Determine the (X, Y) coordinate at the center of the cell enclosing the given text.  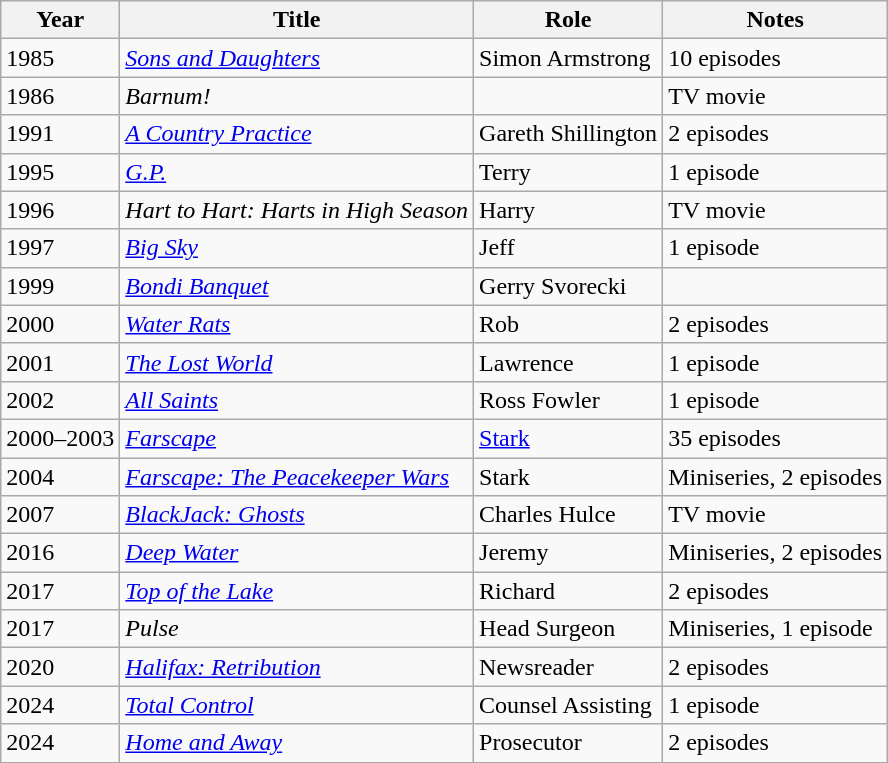
Water Rats (297, 324)
All Saints (297, 400)
Halifax: Retribution (297, 667)
1985 (60, 58)
Farscape (297, 438)
2000 (60, 324)
Barnum! (297, 96)
Hart to Hart: Harts in High Season (297, 210)
35 episodes (776, 438)
Role (568, 20)
Prosecutor (568, 743)
Gareth Shillington (568, 134)
Top of the Lake (297, 591)
2016 (60, 553)
1999 (60, 286)
2001 (60, 362)
Rob (568, 324)
Big Sky (297, 248)
1986 (60, 96)
G.P. (297, 172)
Simon Armstrong (568, 58)
2004 (60, 477)
Lawrence (568, 362)
A Country Practice (297, 134)
Ross Fowler (568, 400)
Sons and Daughters (297, 58)
1996 (60, 210)
Charles Hulce (568, 515)
Bondi Banquet (297, 286)
Terry (568, 172)
Pulse (297, 629)
2000–2003 (60, 438)
Farscape: The Peacekeeper Wars (297, 477)
10 episodes (776, 58)
Miniseries, 1 episode (776, 629)
2007 (60, 515)
Jeff (568, 248)
Total Control (297, 705)
Jeremy (568, 553)
Notes (776, 20)
Year (60, 20)
2020 (60, 667)
The Lost World (297, 362)
Newsreader (568, 667)
BlackJack: Ghosts (297, 515)
1997 (60, 248)
1991 (60, 134)
Deep Water (297, 553)
Counsel Assisting (568, 705)
Head Surgeon (568, 629)
1995 (60, 172)
Home and Away (297, 743)
2002 (60, 400)
Richard (568, 591)
Gerry Svorecki (568, 286)
Harry (568, 210)
Title (297, 20)
